For the text-containing cell, return its midpoint in [X, Y] coordinate format. 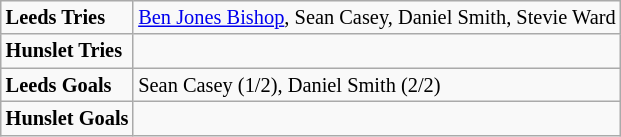
Leeds Tries [68, 17]
Hunslet Tries [68, 51]
Hunslet Goals [68, 118]
Leeds Goals [68, 85]
Sean Casey (1/2), Daniel Smith (2/2) [376, 85]
Ben Jones Bishop, Sean Casey, Daniel Smith, Stevie Ward [376, 17]
